Pinpoint the cell where the given text exists, returning its [x, y] midpoint coordinate. 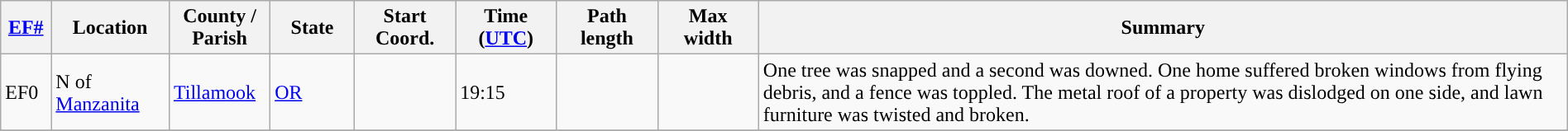
OR [313, 92]
Path length [607, 28]
EF0 [26, 92]
Tillamook [219, 92]
County / Parish [219, 28]
Start Coord. [404, 28]
Max width [708, 28]
Location [111, 28]
State [313, 28]
Summary [1163, 28]
Time (UTC) [506, 28]
N of Manzanita [111, 92]
EF# [26, 28]
19:15 [506, 92]
